Output the [X, Y] coordinate of the center of the cell containing the given text.  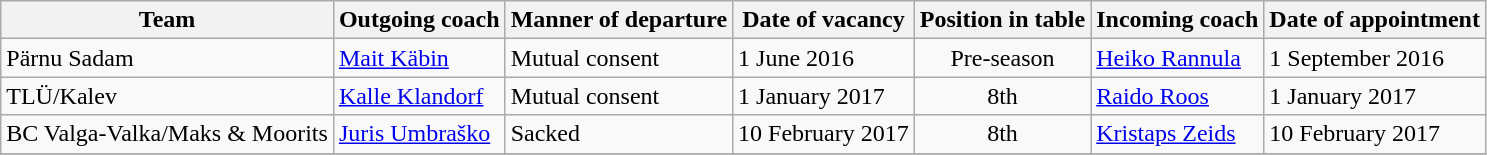
Team [168, 20]
BC Valga-Valka/Maks & Moorits [168, 134]
Date of vacancy [824, 20]
Position in table [1002, 20]
Incoming coach [1178, 20]
1 September 2016 [1375, 58]
Manner of departure [618, 20]
Raido Roos [1178, 96]
1 June 2016 [824, 58]
Juris Umbraško [419, 134]
Outgoing coach [419, 20]
Heiko Rannula [1178, 58]
Kristaps Zeids [1178, 134]
Kalle Klandorf [419, 96]
TLÜ/Kalev [168, 96]
Sacked [618, 134]
Pärnu Sadam [168, 58]
Mait Käbin [419, 58]
Pre-season [1002, 58]
Date of appointment [1375, 20]
